Return the [x, y] coordinate for the center point of the cell that contains the specified text.  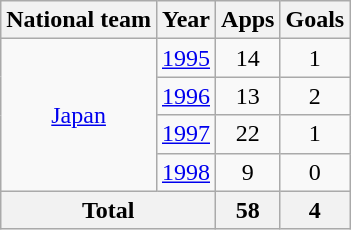
National team [79, 20]
1995 [186, 58]
Apps [248, 20]
0 [315, 172]
14 [248, 58]
2 [315, 96]
1997 [186, 134]
1998 [186, 172]
22 [248, 134]
Japan [79, 115]
1996 [186, 96]
Total [108, 210]
58 [248, 210]
4 [315, 210]
9 [248, 172]
13 [248, 96]
Year [186, 20]
Goals [315, 20]
